Pinpoint the cell where the given text exists, returning its [X, Y] midpoint coordinate. 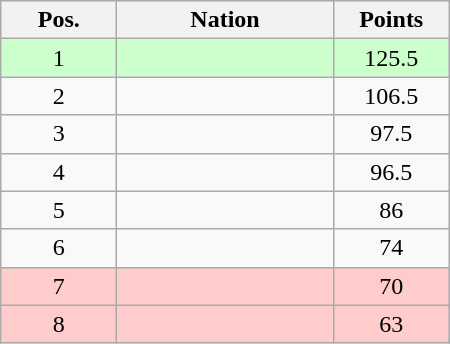
6 [59, 248]
2 [59, 96]
7 [59, 286]
3 [59, 134]
Pos. [59, 20]
1 [59, 58]
63 [391, 324]
86 [391, 210]
70 [391, 286]
125.5 [391, 58]
Points [391, 20]
106.5 [391, 96]
5 [59, 210]
4 [59, 172]
8 [59, 324]
96.5 [391, 172]
Nation [225, 20]
74 [391, 248]
97.5 [391, 134]
